Extract the [x, y] coordinate from the center of the cell holding the provided text.  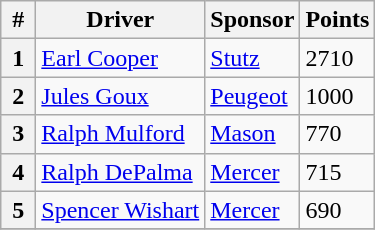
Spencer Wishart [120, 210]
1 [18, 58]
Jules Goux [120, 96]
1000 [338, 96]
Ralph Mulford [120, 134]
5 [18, 210]
2710 [338, 58]
2 [18, 96]
Stutz [252, 58]
3 [18, 134]
4 [18, 172]
Earl Cooper [120, 58]
Sponsor [252, 20]
Peugeot [252, 96]
Ralph DePalma [120, 172]
Mason [252, 134]
770 [338, 134]
Points [338, 20]
690 [338, 210]
Driver [120, 20]
# [18, 20]
715 [338, 172]
